Extract the (x, y) coordinate from the center of the cell holding the provided text.  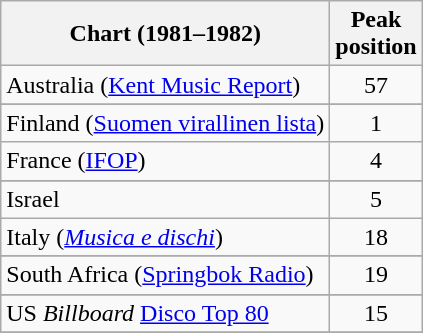
Chart (1981–1982) (166, 34)
Israel (166, 199)
Peakposition (376, 34)
Australia (Kent Music Report) (166, 85)
Italy (Musica e dischi) (166, 237)
18 (376, 237)
4 (376, 161)
France (IFOP) (166, 161)
57 (376, 85)
South Africa (Springbok Radio) (166, 275)
1 (376, 123)
19 (376, 275)
15 (376, 313)
US Billboard Disco Top 80 (166, 313)
5 (376, 199)
Finland (Suomen virallinen lista) (166, 123)
